Return [x, y] of the center of cell containing provided text 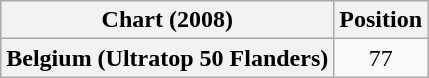
Belgium (Ultratop 50 Flanders) [168, 58]
Chart (2008) [168, 20]
77 [381, 58]
Position [381, 20]
